Output the (X, Y) coordinate of the center of the cell containing the given text.  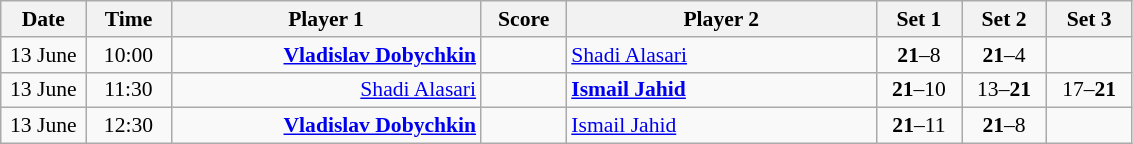
Score (524, 19)
21–11 (918, 126)
Set 1 (918, 19)
11:30 (128, 90)
Set 3 (1090, 19)
10:00 (128, 55)
13–21 (1004, 90)
Player 2 (721, 19)
Date (44, 19)
12:30 (128, 126)
Player 1 (326, 19)
Set 2 (1004, 19)
21–4 (1004, 55)
17–21 (1090, 90)
21–10 (918, 90)
Time (128, 19)
